Determine the [x, y] coordinate at the center of the cell enclosing the given text.  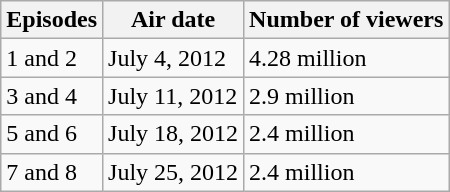
July 18, 2012 [174, 134]
7 and 8 [52, 172]
July 4, 2012 [174, 58]
4.28 million [346, 58]
Episodes [52, 20]
1 and 2 [52, 58]
Number of viewers [346, 20]
2.9 million [346, 96]
3 and 4 [52, 96]
July 25, 2012 [174, 172]
Air date [174, 20]
5 and 6 [52, 134]
July 11, 2012 [174, 96]
